Capture the cell that displays the provided text and extract its [x, y] central coordinate. 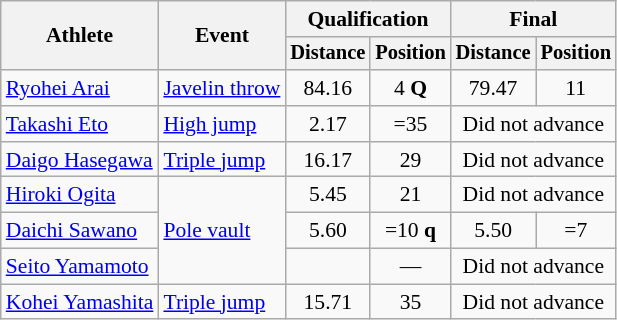
Qualification [368, 19]
Pole vault [222, 230]
21 [410, 195]
High jump [222, 124]
84.16 [328, 88]
=35 [410, 124]
Takashi Eto [80, 124]
=7 [576, 231]
29 [410, 160]
— [410, 267]
Ryohei Arai [80, 88]
Daichi Sawano [80, 231]
5.45 [328, 195]
Seito Yamamoto [80, 267]
16.17 [328, 160]
35 [410, 302]
2.17 [328, 124]
=10 q [410, 231]
Daigo Hasegawa [80, 160]
Athlete [80, 36]
Final [534, 19]
Javelin throw [222, 88]
5.60 [328, 231]
79.47 [494, 88]
4 Q [410, 88]
Event [222, 36]
Kohei Yamashita [80, 302]
5.50 [494, 231]
11 [576, 88]
Hiroki Ogita [80, 195]
15.71 [328, 302]
